Scan for the cell matching the given text and deliver its [X, Y] coordinate at center. 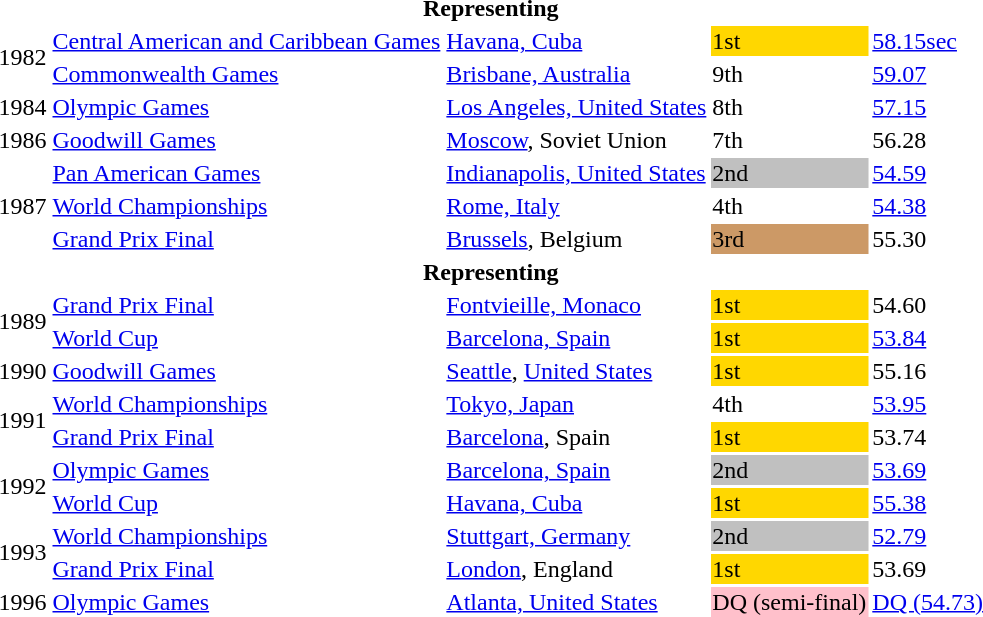
Los Angeles, United States [576, 107]
DQ (semi-final) [790, 602]
Pan American Games [246, 173]
Atlanta, United States [576, 602]
Central American and Caribbean Games [246, 41]
Fontvieille, Monaco [576, 305]
Tokyo, Japan [576, 404]
Commonwealth Games [246, 74]
9th [790, 74]
Stuttgart, Germany [576, 536]
Seattle, United States [576, 371]
3rd [790, 239]
Moscow, Soviet Union [576, 140]
Indianapolis, United States [576, 173]
7th [790, 140]
Rome, Italy [576, 206]
8th [790, 107]
London, England [576, 569]
Brisbane, Australia [576, 74]
Brussels, Belgium [576, 239]
